From the cell containing the given text, extract its center point as [X, Y] coordinate. 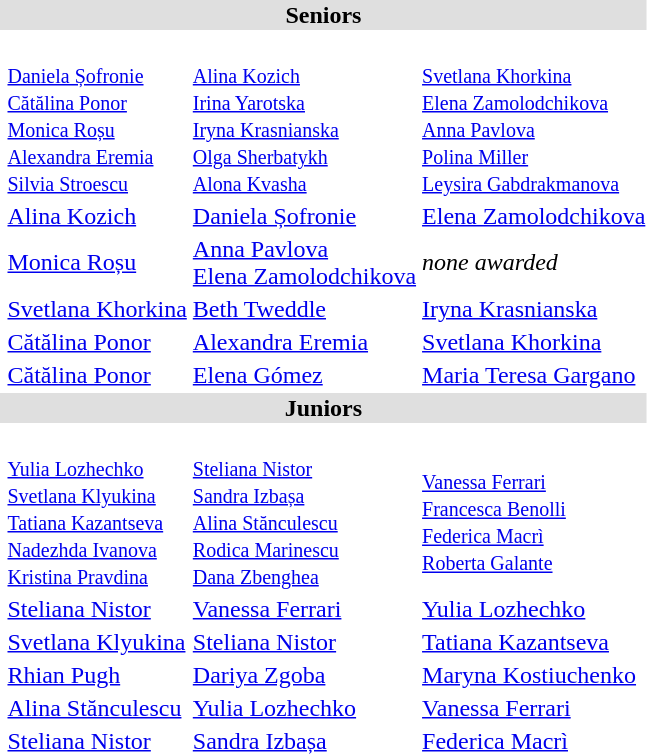
Monica Roșu [97, 262]
Dariya Zgoba [304, 675]
Tatiana Kazantseva [534, 642]
Alina Kozich [97, 216]
Seniors [324, 15]
Beth Tweddle [304, 309]
Anna Pavlova Elena Zamolodchikova [304, 262]
Maria Teresa Gargano [534, 375]
Elena Zamolodchikova [534, 216]
Alexandra Eremia [304, 342]
Iryna Krasnianska [534, 309]
none awarded [534, 262]
Elena Gómez [304, 375]
Rhian Pugh [97, 675]
Steliana NistorSandra IzbașaAlina StănculescuRodica MarinescuDana Zbenghea [304, 508]
Maryna Kostiuchenko [534, 675]
Alina Stănculescu [97, 708]
Juniors [324, 408]
Daniela ȘofronieCătălina PonorMonica RoșuAlexandra EremiaSilvia Stroescu [97, 116]
Alina KozichIrina YarotskaIryna KrasnianskaOlga SherbatykhAlona Kvasha [304, 116]
Svetlana KhorkinaElena ZamolodchikovaAnna PavlovaPolina MillerLeysira Gabdrakmanova [534, 116]
Vanessa FerrariFrancesca BenolliFederica MacrìRoberta Galante [534, 508]
Svetlana Klyukina [97, 642]
Yulia LozhechkoSvetlana KlyukinaTatiana KazantsevaNadezhda IvanovaKristina Pravdina [97, 508]
Daniela Șofronie [304, 216]
